Provide the [x, y] coordinate of the cell's center where the given text is located.  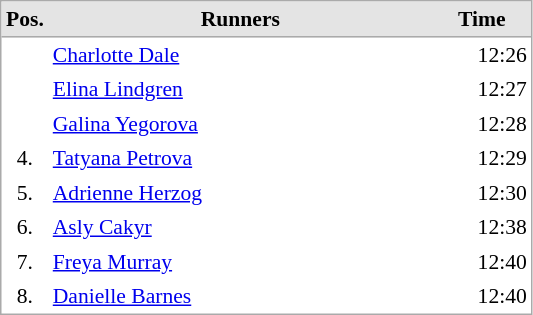
Elina Lindgren [240, 89]
Pos. [26, 20]
Charlotte Dale [240, 55]
12:30 [482, 193]
12:27 [482, 89]
6. [26, 227]
Galina Yegorova [240, 123]
12:28 [482, 123]
12:38 [482, 227]
Freya Murray [240, 261]
Time [482, 20]
Tatyana Petrova [240, 158]
5. [26, 193]
12:26 [482, 55]
Adrienne Herzog [240, 193]
12:29 [482, 158]
4. [26, 158]
Danielle Barnes [240, 296]
Asly Cakyr [240, 227]
7. [26, 261]
Runners [240, 20]
8. [26, 296]
